Identify which cell holds the provided text, then report its [X, Y] central coordinate. 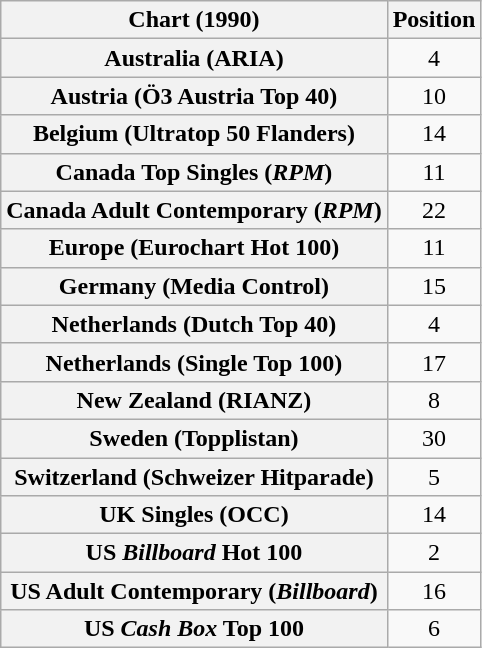
15 [434, 286]
Chart (1990) [194, 20]
6 [434, 629]
Canada Top Singles (RPM) [194, 172]
UK Singles (OCC) [194, 515]
2 [434, 553]
Netherlands (Dutch Top 40) [194, 324]
16 [434, 591]
22 [434, 210]
Austria (Ö3 Austria Top 40) [194, 96]
US Adult Contemporary (Billboard) [194, 591]
17 [434, 362]
Sweden (Topplistan) [194, 438]
10 [434, 96]
Europe (Eurochart Hot 100) [194, 248]
Switzerland (Schweizer Hitparade) [194, 477]
New Zealand (RIANZ) [194, 400]
US Billboard Hot 100 [194, 553]
Australia (ARIA) [194, 58]
Belgium (Ultratop 50 Flanders) [194, 134]
5 [434, 477]
8 [434, 400]
30 [434, 438]
Netherlands (Single Top 100) [194, 362]
Germany (Media Control) [194, 286]
US Cash Box Top 100 [194, 629]
Position [434, 20]
Canada Adult Contemporary (RPM) [194, 210]
